Detect which cell encompasses the target text, then output its (x, y) center coordinate. 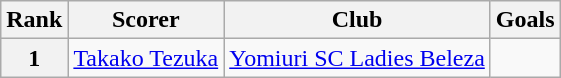
1 (34, 58)
Takako Tezuka (146, 58)
Goals (525, 20)
Rank (34, 20)
Scorer (146, 20)
Yomiuri SC Ladies Beleza (358, 58)
Club (358, 20)
